Extract the [x, y] coordinate from the center of the cell holding the provided text.  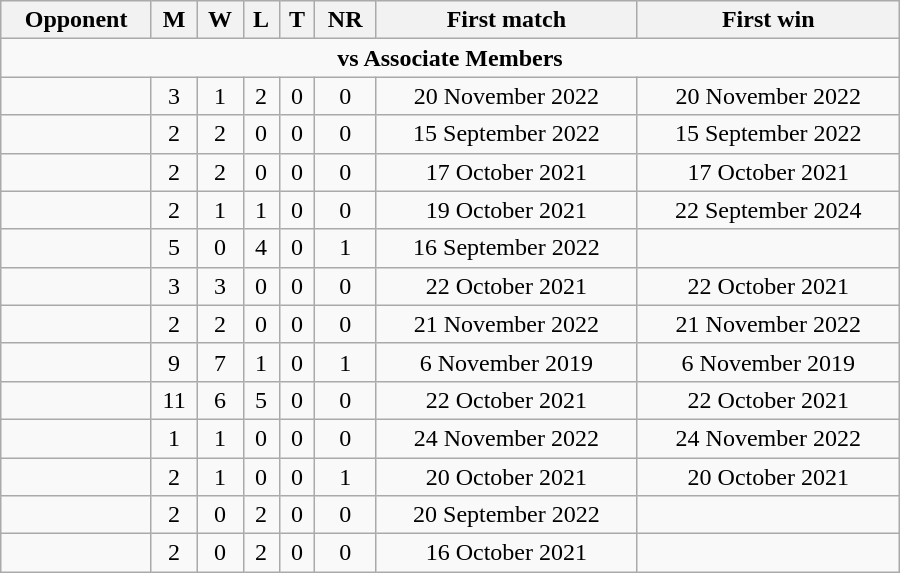
Opponent [76, 20]
4 [261, 248]
First win [768, 20]
T [297, 20]
First match [506, 20]
NR [346, 20]
16 October 2021 [506, 553]
9 [174, 362]
M [174, 20]
L [261, 20]
20 September 2022 [506, 515]
7 [220, 362]
vs Associate Members [450, 58]
22 September 2024 [768, 210]
6 [220, 400]
19 October 2021 [506, 210]
16 September 2022 [506, 248]
W [220, 20]
11 [174, 400]
